From the cell containing the given text, extract its center point as (X, Y) coordinate. 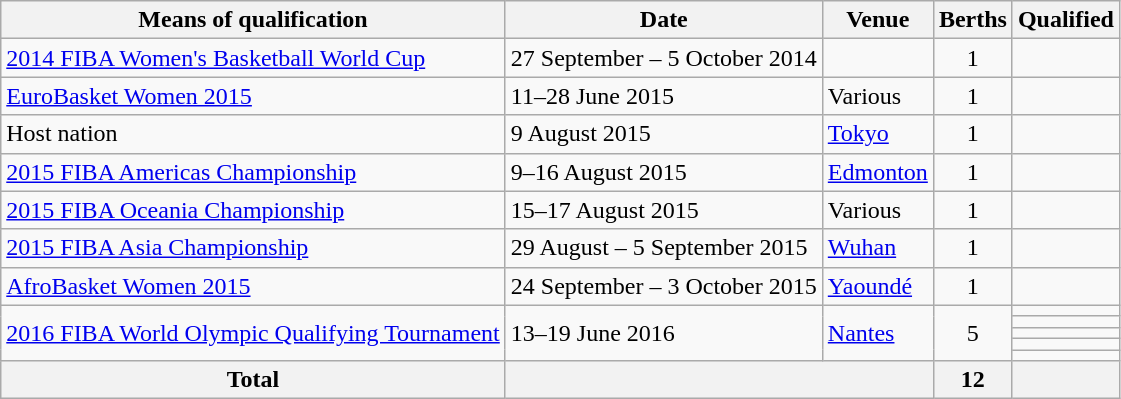
2015 FIBA Americas Championship (254, 172)
2014 FIBA Women's Basketball World Cup (254, 58)
9 August 2015 (664, 134)
EuroBasket Women 2015 (254, 96)
Berths (972, 20)
29 August – 5 September 2015 (664, 248)
2016 FIBA World Olympic Qualifying Tournament (254, 332)
24 September – 3 October 2015 (664, 286)
Wuhan (878, 248)
11–28 June 2015 (664, 96)
Means of qualification (254, 20)
Yaoundé (878, 286)
Host nation (254, 134)
Date (664, 20)
2015 FIBA Oceania Championship (254, 210)
5 (972, 332)
Nantes (878, 332)
15–17 August 2015 (664, 210)
Total (254, 380)
12 (972, 380)
27 September – 5 October 2014 (664, 58)
Edmonton (878, 172)
2015 FIBA Asia Championship (254, 248)
Tokyo (878, 134)
Qualified (1066, 20)
Venue (878, 20)
AfroBasket Women 2015 (254, 286)
13–19 June 2016 (664, 332)
9–16 August 2015 (664, 172)
